Search for the cell housing the specified text and yield its [X, Y] center coordinate. 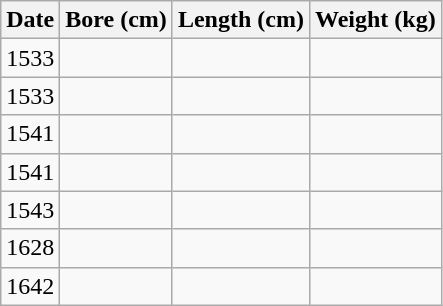
Length (cm) [240, 20]
1628 [30, 248]
1543 [30, 210]
Date [30, 20]
1642 [30, 286]
Weight (kg) [375, 20]
Bore (cm) [116, 20]
